Output the (x, y) coordinate of the center of the cell containing the given text.  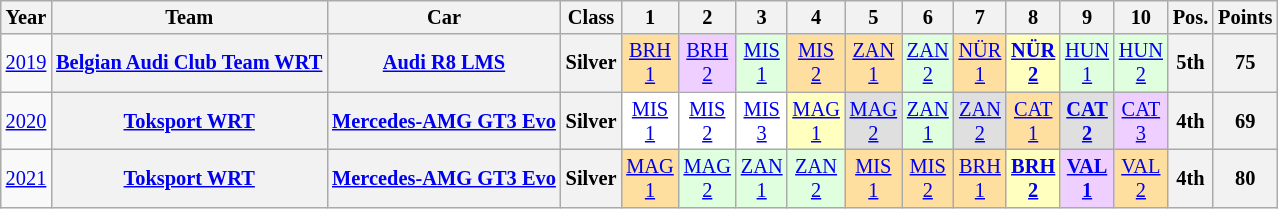
NÜR1 (980, 63)
1 (650, 17)
HUN2 (1141, 63)
Car (444, 17)
Points (1245, 17)
Team (189, 17)
Belgian Audi Club Team WRT (189, 63)
4 (816, 17)
6 (928, 17)
NÜR2 (1033, 63)
Class (592, 17)
5th (1190, 63)
2 (708, 17)
5 (874, 17)
Year (26, 17)
2020 (26, 121)
CAT2 (1087, 121)
Audi R8 LMS (444, 63)
8 (1033, 17)
HUN1 (1087, 63)
2021 (26, 178)
MIS3 (762, 121)
CAT1 (1033, 121)
2019 (26, 63)
80 (1245, 178)
3 (762, 17)
9 (1087, 17)
75 (1245, 63)
VAL 2 (1141, 178)
10 (1141, 17)
Pos. (1190, 17)
VAL1 (1087, 178)
CAT3 (1141, 121)
69 (1245, 121)
7 (980, 17)
